Extract the [x, y] coordinate from the center of the cell holding the provided text.  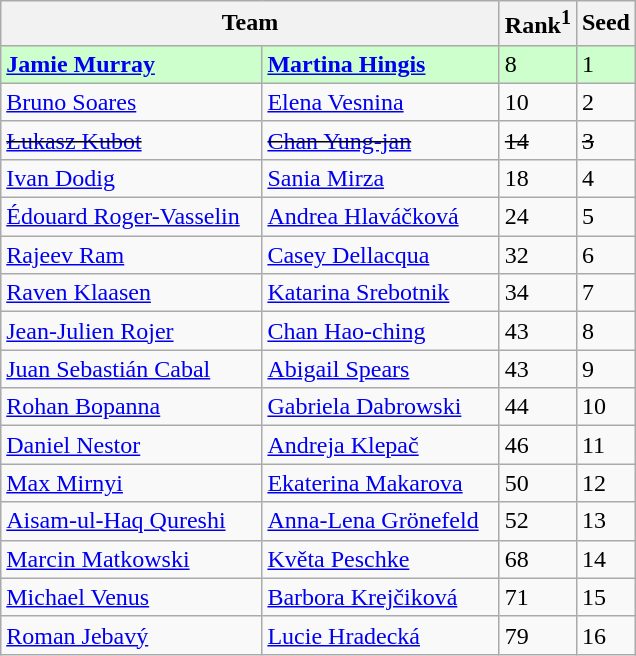
Květa Peschke [380, 559]
Max Mirnyi [132, 483]
6 [606, 255]
13 [606, 521]
Daniel Nestor [132, 445]
15 [606, 597]
71 [538, 597]
Casey Dellacqua [380, 255]
Chan Hao-ching [380, 331]
44 [538, 407]
32 [538, 255]
Andreja Klepač [380, 445]
52 [538, 521]
3 [606, 140]
Gabriela Dabrowski [380, 407]
Andrea Hlaváčková [380, 217]
Chan Yung-jan [380, 140]
18 [538, 178]
9 [606, 369]
68 [538, 559]
24 [538, 217]
Aisam-ul-Haq Qureshi [132, 521]
Lucie Hradecká [380, 635]
Elena Vesnina [380, 102]
Bruno Soares [132, 102]
34 [538, 293]
Katarina Srebotnik [380, 293]
Seed [606, 24]
50 [538, 483]
Roman Jebavý [132, 635]
Juan Sebastián Cabal [132, 369]
Michael Venus [132, 597]
Rank1 [538, 24]
Team [250, 24]
11 [606, 445]
4 [606, 178]
7 [606, 293]
Rohan Bopanna [132, 407]
Ekaterina Makarova [380, 483]
1 [606, 64]
16 [606, 635]
12 [606, 483]
Ivan Dodig [132, 178]
5 [606, 217]
79 [538, 635]
Martina Hingis [380, 64]
46 [538, 445]
Marcin Matkowski [132, 559]
Raven Klaasen [132, 293]
Łukasz Kubot [132, 140]
Sania Mirza [380, 178]
Abigail Spears [380, 369]
2 [606, 102]
Édouard Roger-Vasselin [132, 217]
Rajeev Ram [132, 255]
Jamie Murray [132, 64]
Barbora Krejčiková [380, 597]
Jean-Julien Rojer [132, 331]
Anna-Lena Grönefeld [380, 521]
